Capture the cell that displays the provided text and extract its (x, y) central coordinate. 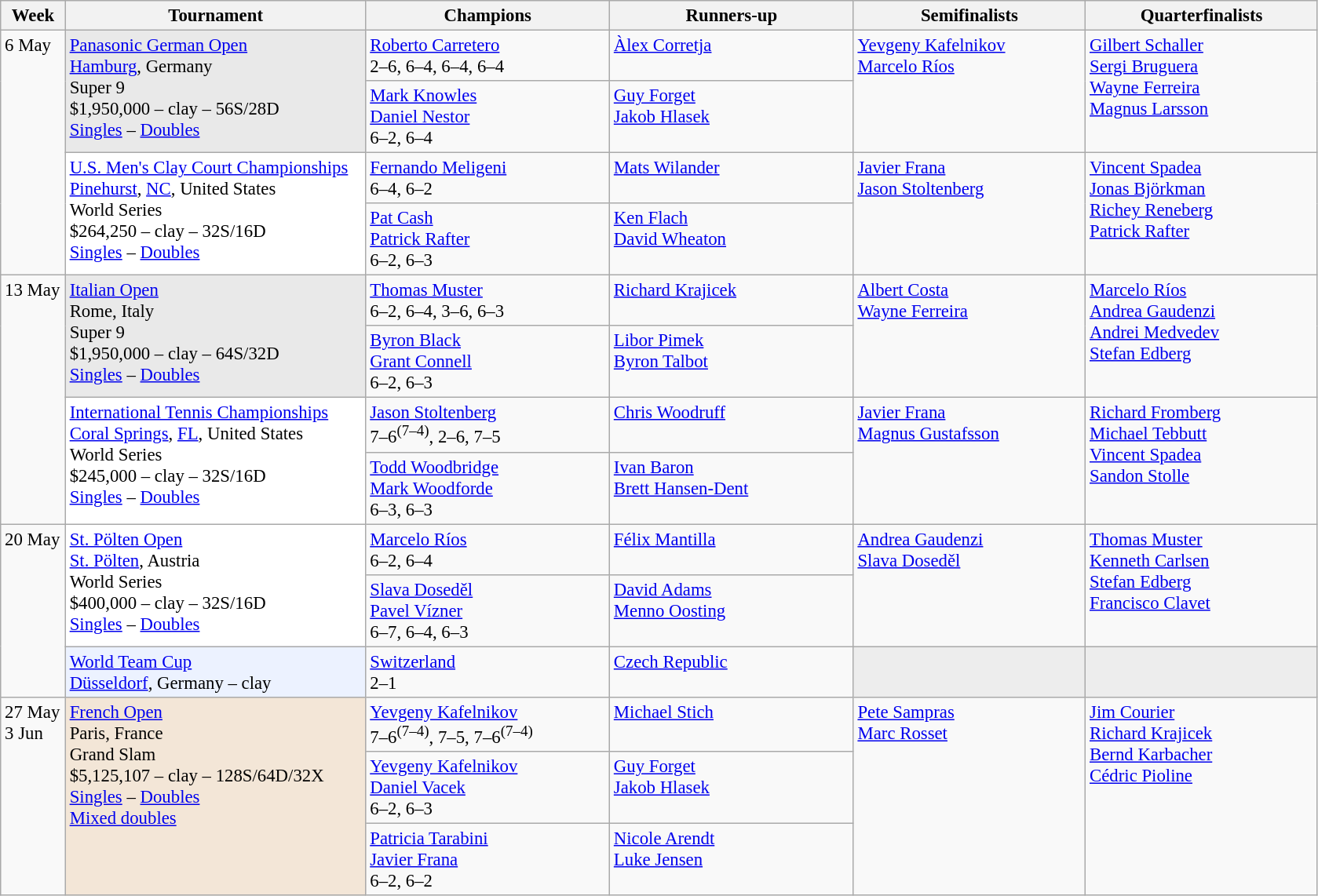
Yevgeny Kafelnikov Marcelo Ríos (969, 92)
Czech Republic (732, 672)
Roberto Carretero 2–6, 6–4, 6–4, 6–4 (488, 56)
French Open Paris, FranceGrand Slam$5,125,107 – clay – 128S/64D/32XSingles – Doubles Mixed doubles (215, 796)
Yevgeny Kafelnikov7–6(7–4), 7–5, 7–6(7–4) (488, 725)
Richard Krajicek (732, 301)
Jim Courier Richard Krajicek Bernd Karbacher Cédric Pioline (1202, 796)
Michael Stich (732, 725)
St. Pölten Open St. Pölten, AustriaWorld Series$400,000 – clay – 32S/16DSingles – Doubles (215, 585)
Mats Wilander (732, 179)
World Team CupDüsseldorf, Germany – clay (215, 672)
Mark Knowles Daniel Nestor 6–2, 6–4 (488, 117)
Byron Black Grant Connell 6–2, 6–3 (488, 362)
Ken Flach David Wheaton (732, 239)
International Tennis Championships Coral Springs, FL, United StatesWorld Series$245,000 – clay – 32S/16DSingles – Doubles (215, 461)
20 May (33, 610)
Richard Fromberg Michael Tebbutt Vincent Spadea Sandon Stolle (1202, 461)
Marcelo Ríos 6–2, 6–4 (488, 549)
Yevgeny Kafelnikov Daniel Vacek 6–2, 6–3 (488, 788)
Félix Mantilla (732, 549)
Semifinalists (969, 16)
Thomas Muster Kenneth Carlsen Stefan Edberg Francisco Clavet (1202, 585)
Marcelo Ríos Andrea Gaudenzi Andrei Medvedev Stefan Edberg (1202, 337)
27 May 3 Jun (33, 796)
Javier Frana Magnus Gustafsson (969, 461)
Chris Woodruff (732, 425)
Switzerland2–1 (488, 672)
Champions (488, 16)
Panasonic German Open Hamburg, GermanySuper 9$1,950,000 – clay – 56S/28DSingles – Doubles (215, 92)
David Adams Menno Oosting (732, 610)
Àlex Corretja (732, 56)
13 May (33, 400)
6 May (33, 153)
Week (33, 16)
Albert Costa Wayne Ferreira (969, 337)
U.S. Men's Clay Court Championships Pinehurst, NC, United StatesWorld Series$264,250 – clay – 32S/16DSingles – Doubles (215, 214)
Vincent Spadea Jonas Björkman Richey Reneberg Patrick Rafter (1202, 214)
Quarterfinalists (1202, 16)
Slava Doseděl Pavel Vízner 6–7, 6–4, 6–3 (488, 610)
Tournament (215, 16)
Todd Woodbridge Mark Woodforde 6–3, 6–3 (488, 488)
Libor Pimek Byron Talbot (732, 362)
Italian Open Rome, ItalySuper 9$1,950,000 – clay – 64S/32DSingles – Doubles (215, 337)
Runners-up (732, 16)
Jason Stoltenberg 7–6(7–4), 2–6, 7–5 (488, 425)
Javier Frana Jason Stoltenberg (969, 214)
Nicole Arendt Luke Jensen (732, 859)
Gilbert Schaller Sergi Bruguera Wayne Ferreira Magnus Larsson (1202, 92)
Thomas Muster 6–2, 6–4, 3–6, 6–3 (488, 301)
Fernando Meligeni 6–4, 6–2 (488, 179)
Pat Cash Patrick Rafter 6–2, 6–3 (488, 239)
Pete Sampras Marc Rosset (969, 796)
Ivan Baron Brett Hansen-Dent (732, 488)
Patricia Tarabini Javier Frana 6–2, 6–2 (488, 859)
Andrea Gaudenzi Slava Doseděl (969, 585)
